Find where the given text appears and provide that cell's center as [x, y] coordinate. 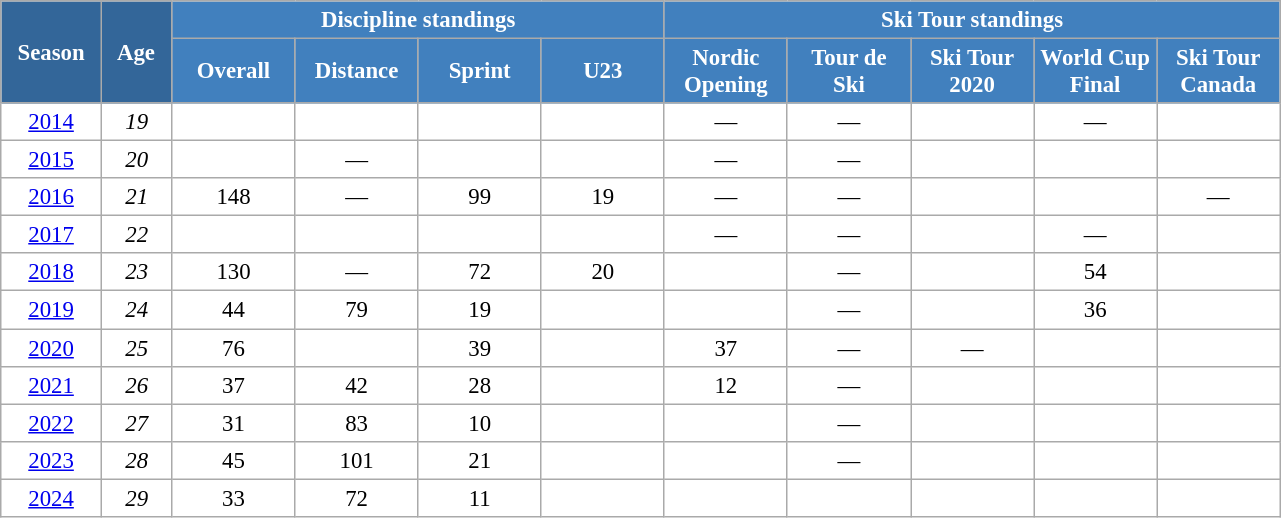
U23 [602, 72]
Ski Tour standings [972, 20]
54 [1096, 273]
Ski Tour2020 [972, 72]
2018 [52, 273]
11 [480, 498]
29 [136, 498]
10 [480, 423]
130 [234, 273]
26 [136, 385]
Tour deSki [848, 72]
Ski TourCanada [1218, 72]
2017 [52, 235]
25 [136, 348]
39 [480, 348]
2023 [52, 460]
31 [234, 423]
45 [234, 460]
44 [234, 310]
99 [480, 197]
101 [356, 460]
83 [356, 423]
12 [726, 385]
2015 [52, 160]
2021 [52, 385]
NordicOpening [726, 72]
27 [136, 423]
2024 [52, 498]
36 [1096, 310]
22 [136, 235]
Age [136, 52]
24 [136, 310]
2019 [52, 310]
2020 [52, 348]
Overall [234, 72]
2014 [52, 122]
79 [356, 310]
2022 [52, 423]
World CupFinal [1096, 72]
Season [52, 52]
42 [356, 385]
Discipline standings [418, 20]
Distance [356, 72]
33 [234, 498]
148 [234, 197]
76 [234, 348]
2016 [52, 197]
23 [136, 273]
Sprint [480, 72]
